Search for the cell housing the specified text and yield its [X, Y] center coordinate. 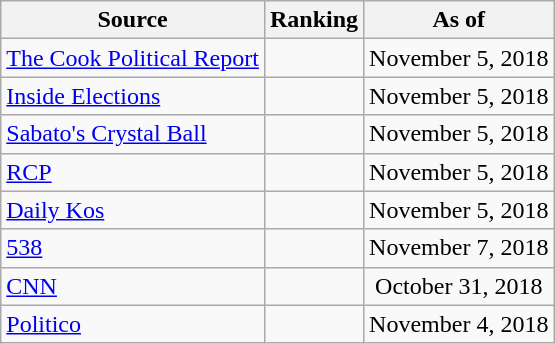
Inside Elections [133, 96]
Ranking [314, 20]
The Cook Political Report [133, 58]
November 7, 2018 [459, 248]
538 [133, 248]
As of [459, 20]
Daily Kos [133, 210]
November 4, 2018 [459, 324]
Source [133, 20]
Sabato's Crystal Ball [133, 134]
RCP [133, 172]
Politico [133, 324]
CNN [133, 286]
October 31, 2018 [459, 286]
